Identify which cell holds the provided text, then report its [x, y] central coordinate. 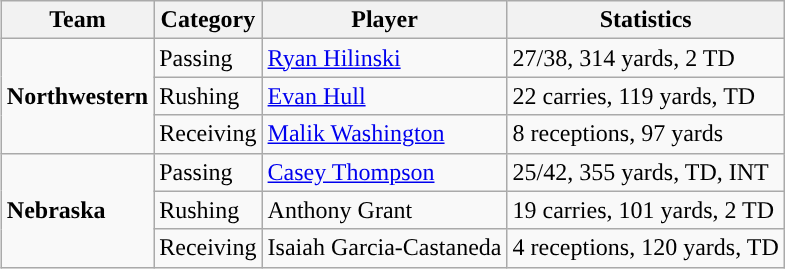
Category [208, 20]
22 carries, 119 yards, TD [646, 96]
27/38, 314 yards, 2 TD [646, 58]
19 carries, 101 yards, 2 TD [646, 210]
25/42, 355 yards, TD, INT [646, 172]
Statistics [646, 20]
4 receptions, 120 yards, TD [646, 248]
Northwestern [77, 96]
Evan Hull [384, 96]
Anthony Grant [384, 210]
Nebraska [77, 210]
Malik Washington [384, 134]
Casey Thompson [384, 172]
Isaiah Garcia-Castaneda [384, 248]
8 receptions, 97 yards [646, 134]
Player [384, 20]
Team [77, 20]
Ryan Hilinski [384, 58]
